Provide the (X, Y) coordinate of the cell's center where the given text is located.  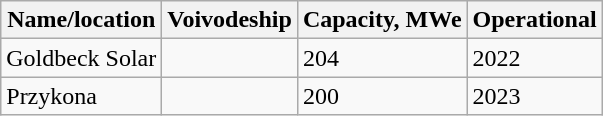
2022 (534, 58)
Voivodeship (230, 20)
Name/location (82, 20)
200 (382, 96)
Capacity, MWe (382, 20)
Przykona (82, 96)
Goldbeck Solar (82, 58)
2023 (534, 96)
204 (382, 58)
Operational (534, 20)
